Identify which cell holds the provided text, then report its [X, Y] central coordinate. 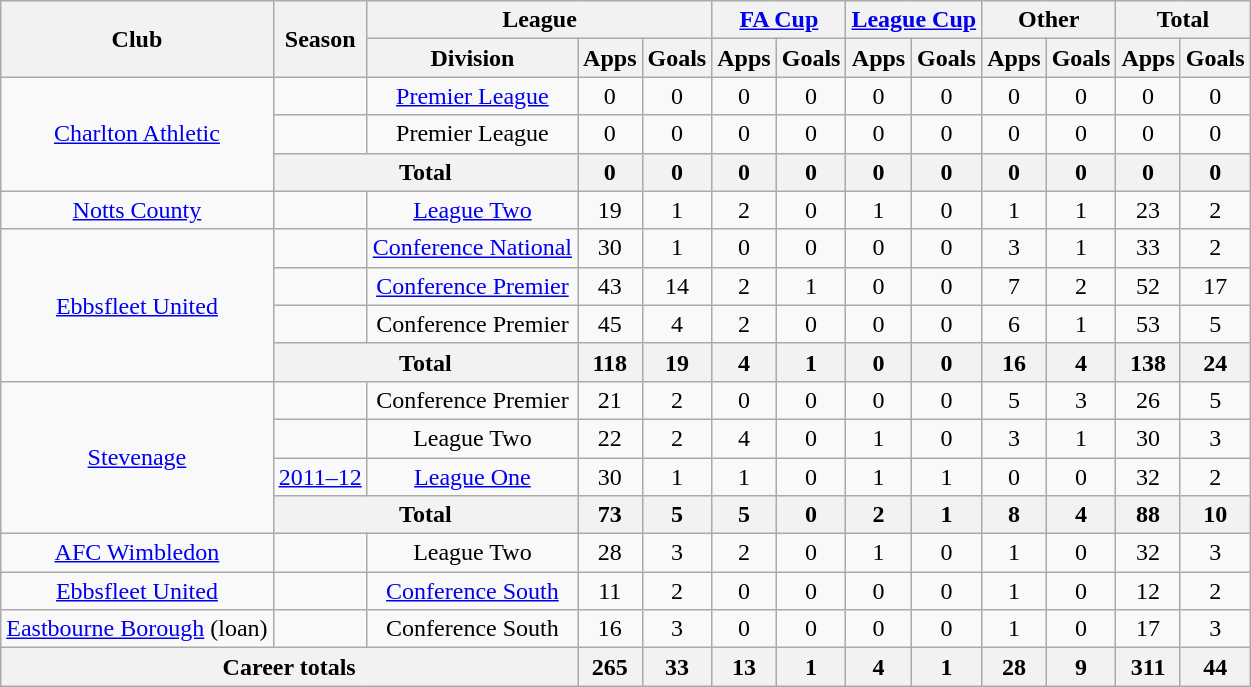
23 [1148, 210]
Stevenage [137, 457]
Career totals [290, 667]
League [539, 20]
Season [320, 39]
24 [1215, 362]
Conference National [472, 248]
Division [472, 58]
12 [1148, 591]
Notts County [137, 210]
53 [1148, 324]
13 [744, 667]
8 [1014, 515]
9 [1081, 667]
22 [610, 438]
265 [610, 667]
118 [610, 362]
88 [1148, 515]
League Cup [914, 20]
7 [1014, 286]
Eastbourne Borough (loan) [137, 629]
26 [1148, 400]
52 [1148, 286]
10 [1215, 515]
11 [610, 591]
2011–12 [320, 477]
6 [1014, 324]
138 [1148, 362]
45 [610, 324]
Other [1049, 20]
43 [610, 286]
FA Cup [779, 20]
73 [610, 515]
Club [137, 39]
44 [1215, 667]
21 [610, 400]
14 [677, 286]
League One [472, 477]
AFC Wimbledon [137, 553]
Charlton Athletic [137, 134]
311 [1148, 667]
